Return the (x, y) coordinate for the center point of the cell that contains the specified text.  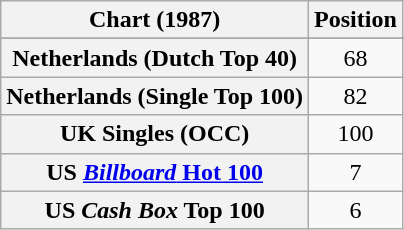
100 (356, 134)
Position (356, 20)
Netherlands (Single Top 100) (155, 96)
82 (356, 96)
US Billboard Hot 100 (155, 172)
US Cash Box Top 100 (155, 210)
68 (356, 58)
6 (356, 210)
Netherlands (Dutch Top 40) (155, 58)
7 (356, 172)
UK Singles (OCC) (155, 134)
Chart (1987) (155, 20)
